From the cell containing the given text, extract its center point as [X, Y] coordinate. 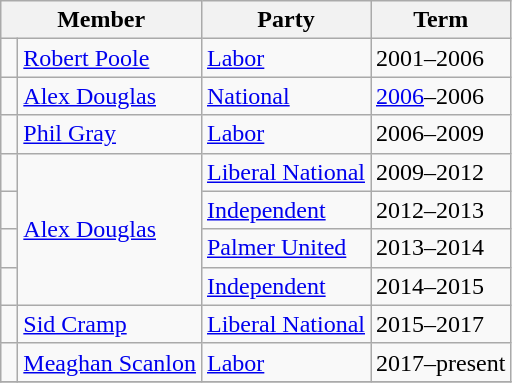
2014–2015 [440, 286]
Member [102, 20]
Term [440, 20]
2006–2009 [440, 134]
Party [286, 20]
Phil Gray [110, 134]
2017–present [440, 362]
2012–2013 [440, 210]
2001–2006 [440, 58]
2006–2006 [440, 96]
2015–2017 [440, 324]
Robert Poole [110, 58]
Meaghan Scanlon [110, 362]
Sid Cramp [110, 324]
Palmer United [286, 248]
National [286, 96]
2009–2012 [440, 172]
2013–2014 [440, 248]
